From the cell containing the given text, extract its center point as (x, y) coordinate. 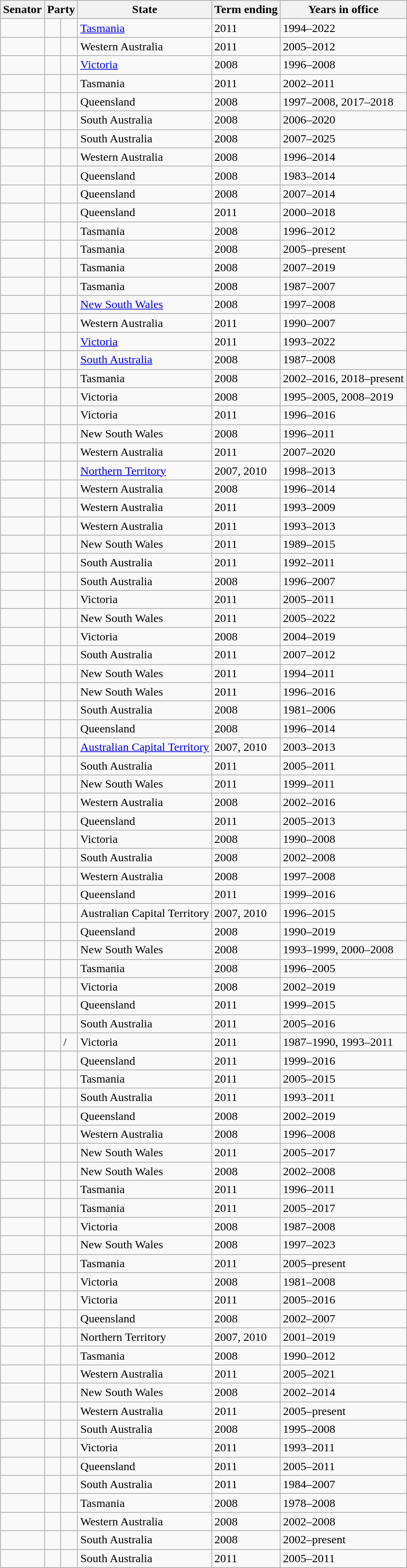
2005–2013 (344, 821)
1996–2005 (344, 968)
2007–2019 (344, 268)
2007–2012 (344, 655)
1995–2005, 2008–2019 (344, 397)
2002–present (344, 1540)
1987–1990, 1993–2011 (344, 1042)
2002–2016, 2018–present (344, 378)
1981–2008 (344, 1282)
2005–2012 (344, 47)
2002–2014 (344, 1392)
2005–2021 (344, 1374)
1994–2011 (344, 673)
1993–1999, 2000–2008 (344, 950)
1989–2015 (344, 544)
State (144, 10)
1998–2013 (344, 470)
1999–2011 (344, 784)
Senator (22, 10)
2004–2019 (344, 637)
1996–2012 (344, 231)
2007–2020 (344, 452)
1993–2022 (344, 342)
2002–2016 (344, 802)
1997–2008, 2017–2018 (344, 102)
1997–2023 (344, 1245)
2001–2019 (344, 1337)
2005–2015 (344, 1079)
2006–2020 (344, 120)
2002–2007 (344, 1319)
1990–2012 (344, 1355)
Term ending (246, 10)
2000–2018 (344, 212)
Party (61, 10)
1984–2007 (344, 1485)
1999–2015 (344, 1005)
1996–2015 (344, 913)
1990–2008 (344, 839)
2005–2022 (344, 618)
1981–2006 (344, 710)
1992–2011 (344, 563)
/ (69, 1042)
1987–2007 (344, 286)
2002–2011 (344, 83)
2007–2025 (344, 139)
1978–2008 (344, 1503)
1993–2013 (344, 526)
2007–2014 (344, 194)
Years in office (344, 10)
1995–2008 (344, 1429)
1983–2014 (344, 175)
1990–2019 (344, 931)
1994–2022 (344, 28)
2003–2013 (344, 747)
1990–2007 (344, 323)
1993–2009 (344, 507)
1996–2007 (344, 581)
